Locate the cell with the specified text and output its (X, Y) center coordinate. 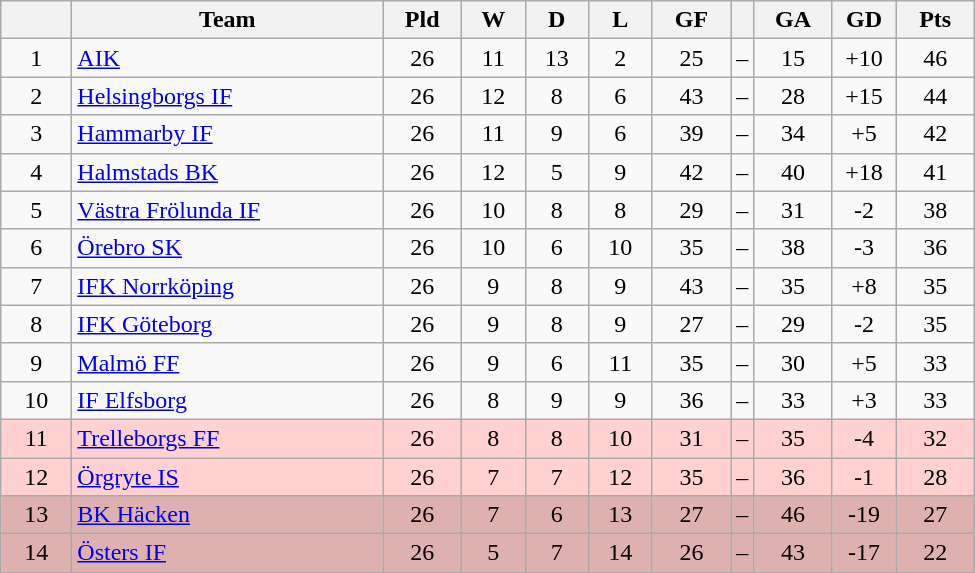
+18 (864, 172)
+8 (864, 286)
Team (228, 20)
L (621, 20)
22 (936, 553)
Västra Frölunda IF (228, 210)
-4 (864, 438)
4 (36, 172)
Pts (936, 20)
IF Elfsborg (228, 400)
34 (794, 134)
32 (936, 438)
1 (36, 58)
Trelleborgs FF (228, 438)
Örgryte IS (228, 477)
GF (692, 20)
41 (936, 172)
IFK Norrköping (228, 286)
25 (692, 58)
Örebro SK (228, 248)
GD (864, 20)
Halmstads BK (228, 172)
BK Häcken (228, 515)
30 (794, 362)
Malmö FF (228, 362)
IFK Göteborg (228, 324)
40 (794, 172)
-19 (864, 515)
GA (794, 20)
Pld (422, 20)
15 (794, 58)
+3 (864, 400)
3 (36, 134)
+15 (864, 96)
D (557, 20)
39 (692, 134)
-3 (864, 248)
W (493, 20)
Helsingborgs IF (228, 96)
44 (936, 96)
Hammarby IF (228, 134)
Östers IF (228, 553)
-1 (864, 477)
+10 (864, 58)
-17 (864, 553)
AIK (228, 58)
